Return [X, Y] of the center of cell containing provided text 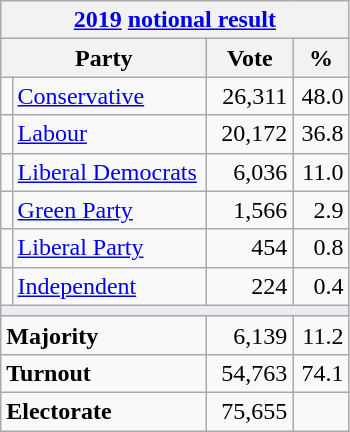
36.8 [321, 134]
2.9 [321, 210]
Labour [110, 134]
Electorate [104, 411]
224 [250, 286]
1,566 [250, 210]
Liberal Democrats [110, 172]
26,311 [250, 96]
0.8 [321, 248]
6,139 [250, 335]
Independent [110, 286]
% [321, 58]
6,036 [250, 172]
75,655 [250, 411]
Green Party [110, 210]
Turnout [104, 373]
Majority [104, 335]
Liberal Party [110, 248]
11.0 [321, 172]
20,172 [250, 134]
54,763 [250, 373]
2019 notional result [175, 20]
0.4 [321, 286]
Vote [250, 58]
74.1 [321, 373]
11.2 [321, 335]
Conservative [110, 96]
Party [104, 58]
454 [250, 248]
48.0 [321, 96]
